Locate the cell with the specified text and output its [X, Y] center coordinate. 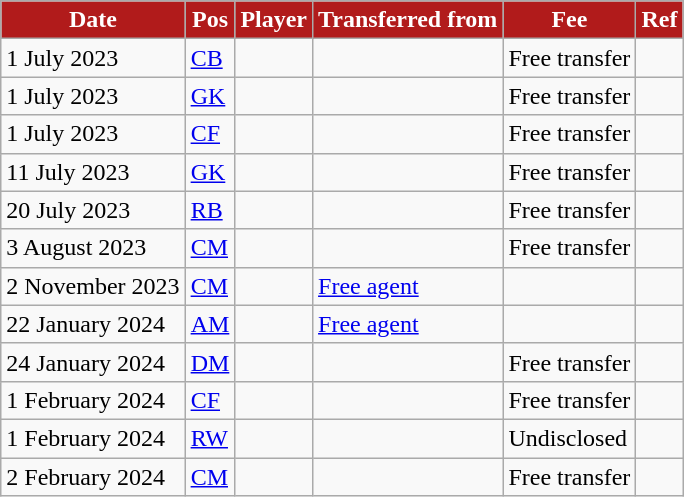
2 November 2023 [93, 286]
11 July 2023 [93, 172]
Fee [570, 20]
Date [93, 20]
Undisclosed [570, 438]
Ref [660, 20]
CB [210, 58]
Pos [210, 20]
22 January 2024 [93, 324]
RW [210, 438]
3 August 2023 [93, 248]
Transferred from [408, 20]
24 January 2024 [93, 362]
DM [210, 362]
20 July 2023 [93, 210]
2 February 2024 [93, 477]
Player [274, 20]
AM [210, 324]
RB [210, 210]
